Capture the cell that displays the provided text and extract its [X, Y] central coordinate. 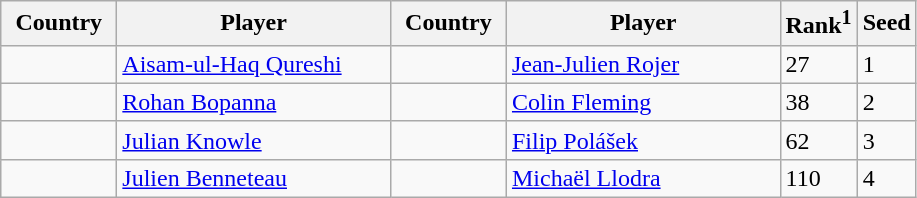
Julien Benneteau [254, 178]
Rohan Bopanna [254, 102]
4 [886, 178]
110 [818, 178]
Jean-Julien Rojer [643, 64]
27 [818, 64]
Seed [886, 24]
Michaël Llodra [643, 178]
Filip Polášek [643, 140]
1 [886, 64]
38 [818, 102]
62 [818, 140]
2 [886, 102]
Colin Fleming [643, 102]
3 [886, 140]
Rank1 [818, 24]
Julian Knowle [254, 140]
Aisam-ul-Haq Qureshi [254, 64]
